For the text-containing cell, return its midpoint in [X, Y] coordinate format. 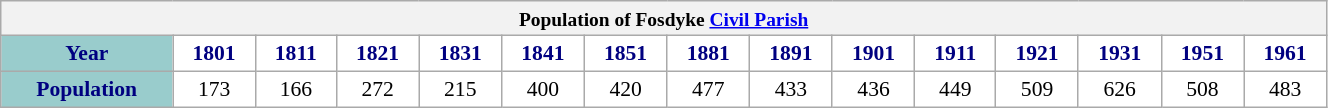
1951 [1202, 54]
1891 [792, 54]
166 [296, 90]
1901 [874, 54]
400 [544, 90]
1881 [708, 54]
449 [956, 90]
626 [1120, 90]
Year [87, 54]
1961 [1286, 54]
436 [874, 90]
483 [1286, 90]
Population of Fosdyke Civil Parish [664, 18]
1911 [956, 54]
215 [460, 90]
420 [626, 90]
1921 [1038, 54]
1841 [544, 54]
477 [708, 90]
509 [1038, 90]
1821 [378, 54]
508 [1202, 90]
433 [792, 90]
1811 [296, 54]
272 [378, 90]
173 [214, 90]
1801 [214, 54]
1851 [626, 54]
1931 [1120, 54]
1831 [460, 54]
Population [87, 90]
